Locate the cell with the specified text and output its [x, y] center coordinate. 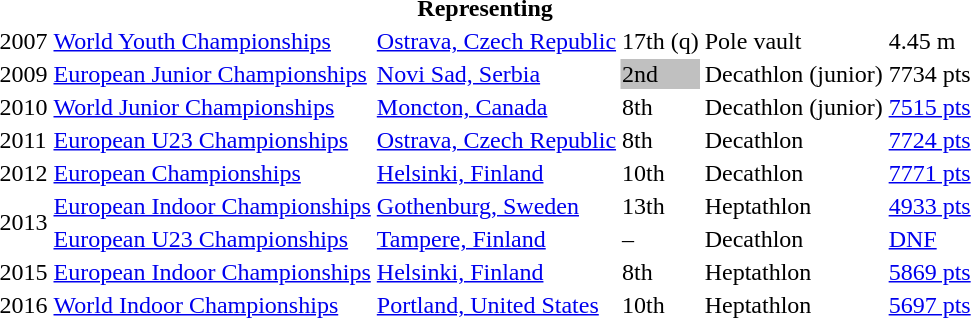
European Junior Championships [212, 74]
10th [661, 173]
13th [661, 206]
2nd [661, 74]
World Youth Championships [212, 41]
Gothenburg, Sweden [496, 206]
Novi Sad, Serbia [496, 74]
– [661, 239]
17th (q) [661, 41]
World Junior Championships [212, 107]
Pole vault [794, 41]
Moncton, Canada [496, 107]
European Championships [212, 173]
Tampere, Finland [496, 239]
